Identify which cell holds the provided text, then report its (X, Y) central coordinate. 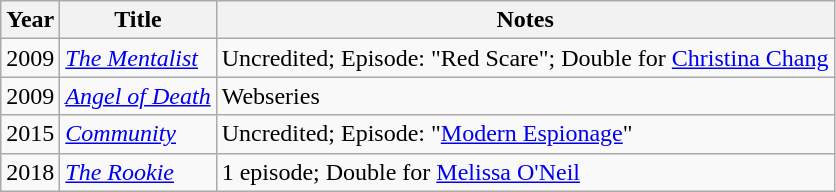
Uncredited; Episode: "Red Scare"; Double for Christina Chang (525, 58)
Uncredited; Episode: "Modern Espionage" (525, 134)
Community (138, 134)
2018 (30, 172)
Year (30, 20)
2015 (30, 134)
Title (138, 20)
The Mentalist (138, 58)
Notes (525, 20)
The Rookie (138, 172)
Angel of Death (138, 96)
1 episode; Double for Melissa O'Neil (525, 172)
Webseries (525, 96)
